Capture the cell that displays the provided text and extract its [X, Y] central coordinate. 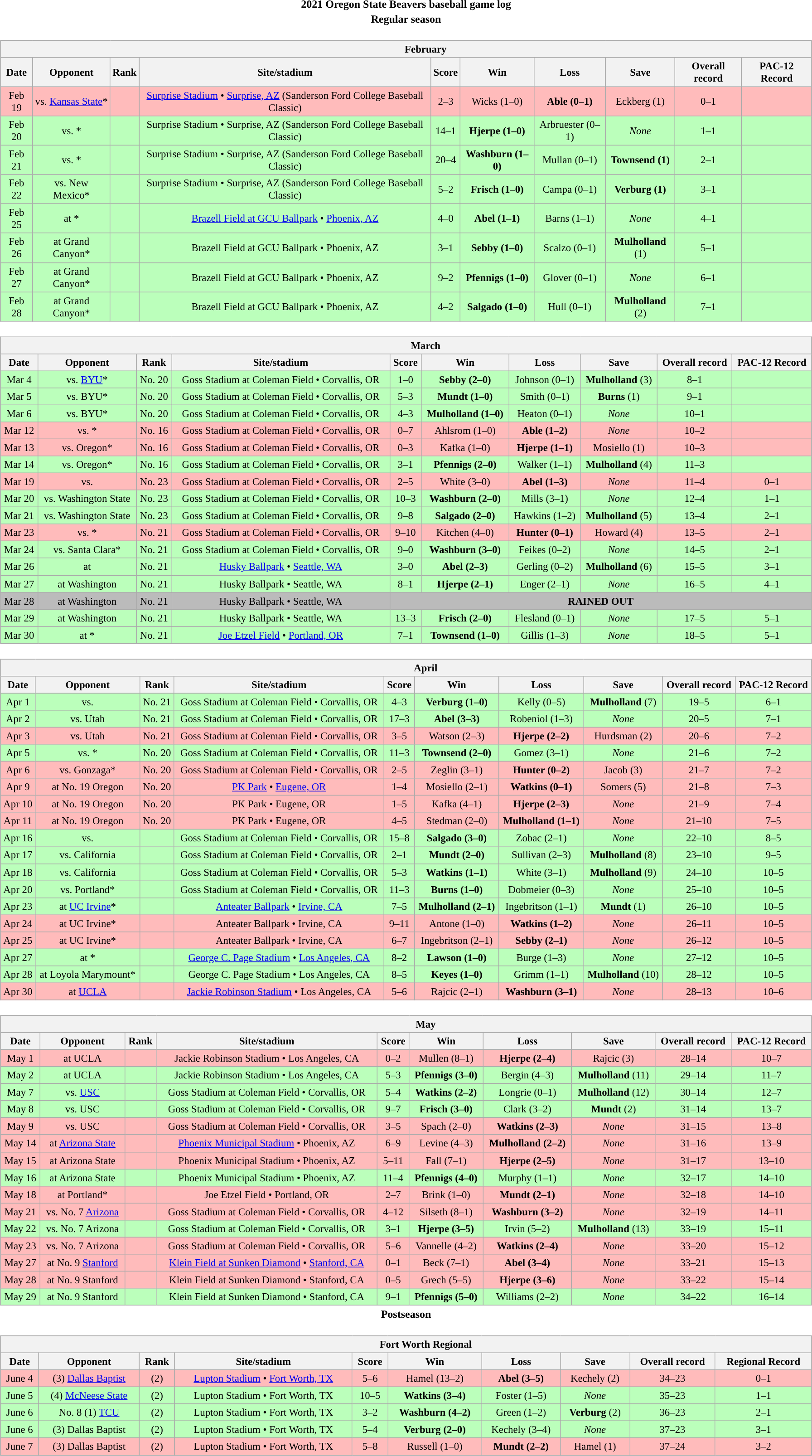
34–23 [672, 1378]
Mundt (2–1) [527, 1194]
7–3 [773, 787]
Watkins (2–3) [527, 1126]
Washburn (3–1) [541, 991]
May 9 [20, 1126]
Feb 21 [17, 160]
Zobac (2–1) [541, 838]
Somers (5) [623, 787]
Mulholland (1–0) [465, 413]
Feb 22 [17, 189]
Flesland (0–1) [545, 618]
Barns (1–1) [570, 218]
15–14 [772, 1280]
35–23 [672, 1396]
May 8 [20, 1109]
May [406, 1024]
Mar 4 [19, 379]
Brink (1–0) [446, 1194]
Abel (2–3) [465, 567]
Apr 1 [18, 702]
May 15 [20, 1160]
14–1 [446, 131]
Fall (7–1) [446, 1160]
May 23 [20, 1246]
Silseth (8–1) [446, 1212]
Clark (3–2) [527, 1109]
Mundt (2) [614, 1109]
Apr 20 [18, 889]
Watkins (1–1) [457, 872]
Hjerpe (2–2) [541, 736]
Feb 25 [17, 218]
Apr 5 [18, 753]
Longrie (0–1) [527, 1092]
21–7 [699, 770]
Campa (0–1) [570, 189]
Mar 29 [19, 618]
Apr 24 [18, 923]
Sebby (1–0) [498, 248]
Mulholland (13) [614, 1228]
Mar 28 [19, 601]
Abel (3–4) [527, 1263]
Hawkins (1–2) [545, 516]
30–14 [693, 1092]
Johnson (0–1) [545, 379]
5–2 [446, 189]
Williams (2–2) [527, 1297]
Mulholland (2) [640, 306]
22–10 [699, 838]
28–14 [693, 1058]
26–12 [699, 940]
26–10 [699, 906]
28–12 [699, 975]
Rajcic (2–1) [457, 991]
Kitchen (4–0) [465, 533]
31–16 [693, 1143]
33–21 [693, 1263]
Apr 28 [18, 975]
Apr 25 [18, 940]
Spach (2–0) [446, 1126]
17–3 [400, 719]
Mulholland (9) [623, 872]
15–5 [695, 567]
Mar 23 [19, 533]
13–7 [772, 1109]
May 27 [20, 1263]
Bergin (4–3) [527, 1075]
Mar 6 [19, 413]
May 22 [20, 1228]
4–5 [400, 821]
Gomez (3–1) [541, 753]
Levine (4–3) [446, 1143]
Mullen (8–1) [446, 1058]
4–0 [446, 218]
Gillis (1–3) [545, 635]
9–5 [773, 855]
13–8 [772, 1126]
Mar 19 [19, 481]
33–20 [693, 1246]
May 29 [20, 1297]
Watkins (2–2) [446, 1092]
Mar 12 [19, 431]
31–14 [693, 1109]
Feikes (0–2) [545, 550]
Mar 27 [19, 584]
Watkins (0–1) [541, 787]
16–5 [695, 584]
Mulholland (7) [623, 702]
4–2 [446, 306]
Pfennigs (1–0) [498, 277]
Washburn (1–0) [498, 160]
Mar 13 [19, 447]
June 4 [20, 1378]
1–5 [400, 804]
Hjerpe (3–5) [446, 1228]
Antone (1–0) [457, 923]
at [87, 567]
Mulholland (11) [614, 1075]
Apr 23 [18, 906]
6–7 [400, 940]
Hjerpe (2–1) [465, 584]
Washburn (2–0) [465, 499]
Hjerpe (2–5) [527, 1160]
33–19 [693, 1228]
Sebby (2–1) [541, 940]
vs. Kansas State* [72, 102]
27–12 [699, 957]
Apr 16 [18, 838]
Beck (7–1) [446, 1263]
Burns (1–0) [457, 889]
Mar 5 [19, 396]
RAINED OUT [601, 601]
20–4 [446, 160]
Salgado (3–0) [457, 838]
14–5 [695, 550]
vs. New Mexico* [72, 189]
5–8 [370, 1446]
Apr 2 [18, 719]
0–5 [393, 1280]
Eckberg (1) [640, 102]
May 18 [20, 1194]
Mundt (2–0) [457, 855]
6–9 [393, 1143]
Frisch (3–0) [446, 1109]
Kafka (4–1) [457, 804]
Glover (0–1) [570, 277]
9–0 [406, 550]
37–23 [672, 1430]
Mulholland (10) [623, 975]
Keyes (1–0) [457, 975]
Stedman (2–0) [457, 821]
0–3 [406, 447]
Able (1–2) [545, 431]
Fort Worth Regional [406, 1344]
Pfennigs (2–0) [465, 465]
Apr 27 [18, 957]
Able (0–1) [570, 102]
Feb 28 [17, 306]
17–5 [695, 618]
Pfennigs (3–0) [446, 1075]
Mulholland (2–1) [457, 906]
Hunter (0–2) [541, 770]
14–11 [772, 1212]
Mulholland (5) [619, 516]
Mulholland (1–1) [541, 821]
Sebby (2–0) [465, 379]
May 7 [20, 1092]
21–8 [699, 787]
Mills (3–1) [545, 499]
Foster (1–5) [521, 1396]
1–0 [406, 379]
Watkins (2–4) [527, 1246]
10–7 [772, 1058]
Frisch (1–0) [498, 189]
Burge (1–3) [541, 957]
15–8 [400, 838]
Apr 6 [18, 770]
Abel (1–1) [498, 218]
Mulholland (1) [640, 248]
Mar 26 [19, 567]
15–13 [772, 1263]
0–2 [393, 1058]
31–17 [693, 1160]
Sullivan (2–3) [541, 855]
24–10 [699, 872]
(4) McNeese State [89, 1396]
25–10 [699, 889]
21–10 [699, 821]
June 5 [20, 1396]
Apr 9 [18, 787]
Mar 30 [19, 635]
4–12 [393, 1212]
Mundt (2–2) [521, 1446]
9–7 [393, 1109]
Apr 10 [18, 804]
White (3–1) [541, 872]
Hunter (0–1) [545, 533]
Feb 26 [17, 248]
April [406, 668]
Verburg (1) [640, 189]
Regional Record [763, 1361]
Apr 17 [18, 855]
Russell (1–0) [435, 1446]
9–10 [406, 533]
vs. Portland* [88, 889]
13–4 [695, 516]
Abel (3–5) [521, 1378]
White (3–0) [465, 481]
vs. Santa Clara* [87, 550]
Dobmeier (0–3) [541, 889]
37–24 [672, 1446]
Grech (5–5) [446, 1280]
Townsend (1–0) [465, 635]
May 28 [20, 1280]
Rajcic (3) [614, 1058]
32–19 [693, 1212]
Kechely (3–4) [521, 1430]
20–6 [699, 736]
13–5 [695, 533]
Arbruester (0–1) [570, 131]
26–11 [699, 923]
Mulholland (2–2) [527, 1143]
28–13 [699, 991]
34–22 [693, 1297]
Ingebritson (1–1) [541, 906]
Frisch (2–0) [465, 618]
13–9 [772, 1143]
9–2 [446, 277]
Verburg (1–0) [457, 702]
15–11 [772, 1228]
Zeglin (3–1) [457, 770]
Mulholland (4) [619, 465]
Verburg (2) [595, 1412]
Apr 18 [18, 872]
Irvin (5–2) [527, 1228]
Mulholland (3) [619, 379]
Washburn (3–2) [527, 1212]
Apr 3 [18, 736]
Washburn (3–0) [465, 550]
Pfennigs (4–0) [446, 1178]
8–2 [400, 957]
33–22 [693, 1280]
23–10 [699, 855]
May 16 [20, 1178]
13–3 [406, 618]
10–1 [695, 413]
vs. Gonzaga* [88, 770]
Hjerpe (1–1) [545, 447]
Heaton (0–1) [545, 413]
9–11 [400, 923]
Mosiello (1) [619, 447]
Mosiello (2–1) [457, 787]
Mar 20 [19, 499]
Burns (1) [619, 396]
Washburn (4–2) [435, 1412]
Howard (4) [619, 533]
Watkins (3–4) [435, 1396]
32–17 [693, 1178]
Murphy (1–1) [527, 1178]
20–5 [699, 719]
Wicks (1–0) [498, 102]
2–7 [393, 1194]
10–2 [695, 431]
21–9 [699, 804]
Hurdsman (2) [623, 736]
Mundt (1–0) [465, 396]
at Portland* [82, 1194]
May 2 [20, 1075]
Feb 20 [17, 131]
Jacob (3) [623, 770]
Vannelle (4–2) [446, 1246]
Mar 14 [19, 465]
Townsend (1) [640, 160]
Hjerpe (2–3) [541, 804]
May 21 [20, 1212]
Lawson (1–0) [457, 957]
Watson (2–3) [457, 736]
31–15 [693, 1126]
29–14 [693, 1075]
No. 8 (1) TCU [89, 1412]
10–6 [773, 991]
Abel (1–3) [545, 481]
2–3 [446, 102]
0–7 [406, 431]
Apr 11 [18, 821]
32–18 [693, 1194]
12–7 [772, 1092]
3–0 [406, 567]
Feb 19 [17, 102]
15–12 [772, 1246]
Abel (3–3) [457, 719]
June 7 [20, 1446]
Hjerpe (3–6) [527, 1280]
Kafka (1–0) [465, 447]
Scalzo (0–1) [570, 248]
Smith (0–1) [545, 396]
1–4 [400, 787]
Robeniol (1–3) [541, 719]
Mulholland (6) [619, 567]
Townsend (2–0) [457, 753]
Enger (2–1) [545, 584]
Mulholland (12) [614, 1092]
Kelly (0–5) [541, 702]
7–4 [773, 804]
Verburg (2–0) [435, 1430]
Mundt (1) [623, 906]
Watkins (1–2) [541, 923]
Feb 27 [17, 277]
Green (1–2) [521, 1412]
Kechely (2) [595, 1378]
Mar 21 [19, 516]
May 14 [20, 1143]
Gerling (0–2) [545, 567]
March [406, 345]
at Loyola Marymount* [88, 975]
5–11 [393, 1160]
18–5 [695, 635]
36–23 [672, 1412]
Ahlsrom (1–0) [465, 431]
21–6 [699, 753]
12–4 [695, 499]
Walker (1–1) [545, 465]
Hamel (13–2) [435, 1378]
Salgado (2–0) [465, 516]
Mullan (0–1) [570, 160]
Ingebritson (2–1) [457, 940]
Hamel (1) [595, 1446]
Mar 24 [19, 550]
11–7 [772, 1075]
Apr 30 [18, 991]
Hull (0–1) [570, 306]
9–8 [406, 516]
16–14 [772, 1297]
Pfennigs (5–0) [446, 1297]
19–5 [699, 702]
February [406, 49]
Grimm (1–1) [541, 975]
13–10 [772, 1160]
Salgado (1–0) [498, 306]
Hjerpe (2–4) [527, 1058]
May 1 [20, 1058]
Hjerpe (1–0) [498, 131]
Mulholland (8) [623, 855]
